Capture the cell that displays the provided text and extract its (X, Y) central coordinate. 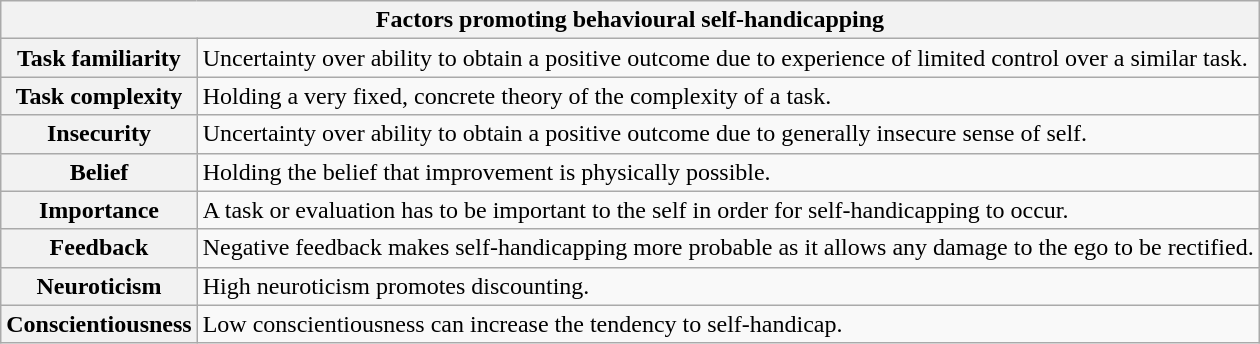
Importance (99, 210)
Feedback (99, 248)
Task complexity (99, 96)
Uncertainty over ability to obtain a positive outcome due to generally insecure sense of self. (728, 134)
Negative feedback makes self-handicapping more probable as it allows any damage to the ego to be rectified. (728, 248)
Belief (99, 172)
Conscientiousness (99, 324)
A task or evaluation has to be important to the self in order for self-handicapping to occur. (728, 210)
Holding the belief that improvement is physically possible. (728, 172)
High neuroticism promotes discounting. (728, 286)
Holding a very fixed, concrete theory of the complexity of a task. (728, 96)
Factors promoting behavioural self-handicapping (630, 20)
Neuroticism (99, 286)
Low conscientiousness can increase the tendency to self-handicap. (728, 324)
Uncertainty over ability to obtain a positive outcome due to experience of limited control over a similar task. (728, 58)
Task familiarity (99, 58)
Insecurity (99, 134)
